Output the (x, y) coordinate of the center of the cell containing the given text.  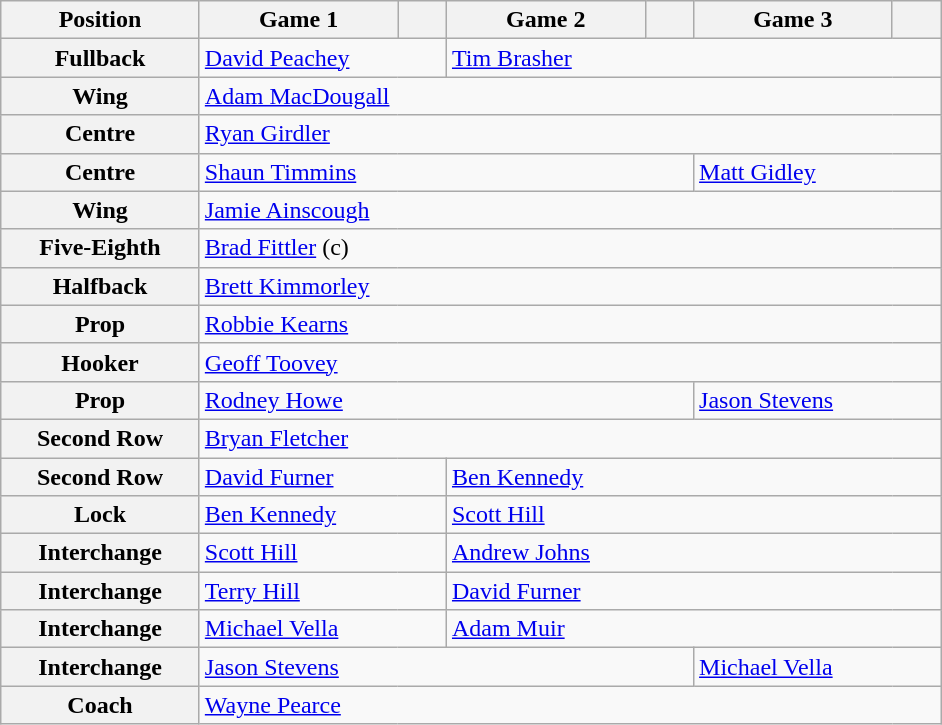
Lock (100, 515)
Brett Kimmorley (570, 286)
Adam MacDougall (570, 96)
Halfback (100, 286)
Wayne Pearce (570, 705)
Hooker (100, 362)
Robbie Kearns (570, 324)
Adam Muir (693, 629)
Bryan Fletcher (570, 438)
David Peachey (322, 58)
Andrew Johns (693, 553)
Rodney Howe (446, 400)
Shaun Timmins (446, 172)
Geoff Toovey (570, 362)
Fullback (100, 58)
Tim Brasher (693, 58)
Coach (100, 705)
Ryan Girdler (570, 134)
Position (100, 20)
Matt Gidley (818, 172)
Game 1 (298, 20)
Brad Fittler (c) (570, 248)
Game 3 (794, 20)
Five-Eighth (100, 248)
Game 2 (546, 20)
Jamie Ainscough (570, 210)
Terry Hill (322, 591)
